Determine the [x, y] coordinate at the center of the cell enclosing the given text.  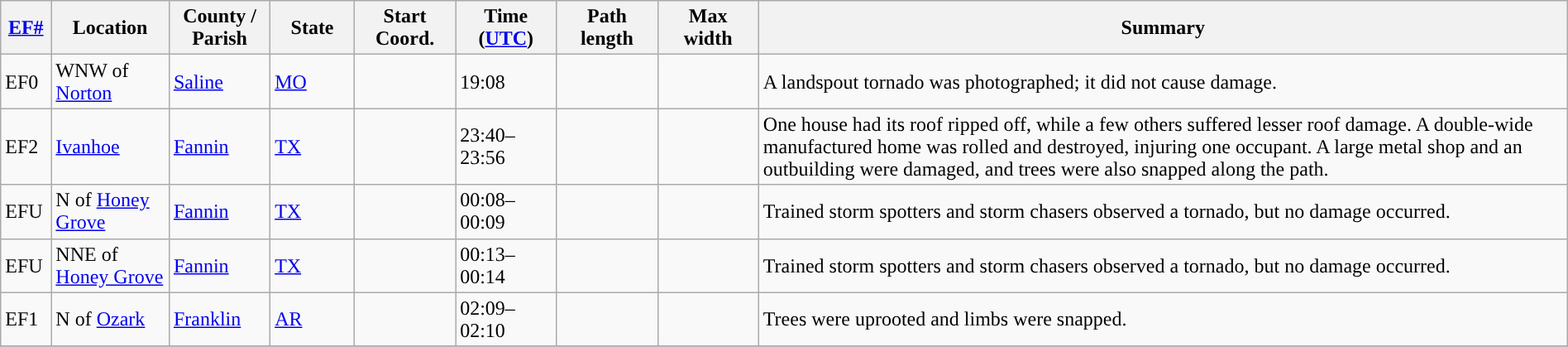
NNE of Honey Grove [111, 265]
Ivanhoe [111, 147]
Start Coord. [404, 28]
Path length [607, 28]
Summary [1163, 28]
A landspout tornado was photographed; it did not cause damage. [1163, 81]
EF1 [26, 320]
Max width [708, 28]
AR [313, 320]
02:09–02:10 [506, 320]
WNW of Norton [111, 81]
EF0 [26, 81]
23:40–23:56 [506, 147]
Saline [219, 81]
EF# [26, 28]
19:08 [506, 81]
Location [111, 28]
N of Ozark [111, 320]
County / Parish [219, 28]
State [313, 28]
MO [313, 81]
00:08–00:09 [506, 212]
EF2 [26, 147]
00:13–00:14 [506, 265]
N of Honey Grove [111, 212]
Franklin [219, 320]
Time (UTC) [506, 28]
Trees were uprooted and limbs were snapped. [1163, 320]
